Return (X, Y) of the center of cell containing provided text 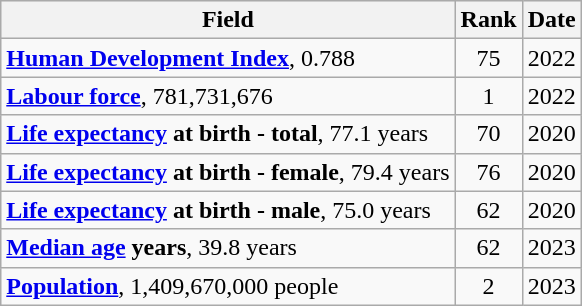
Date (552, 20)
2 (488, 286)
75 (488, 58)
Life expectancy at birth - male, 75.0 years (228, 210)
76 (488, 172)
Rank (488, 20)
1 (488, 96)
Field (228, 20)
Life expectancy at birth - total, 77.1 years (228, 134)
70 (488, 134)
Life expectancy at birth - female, 79.4 years (228, 172)
Human Development Index, 0.788 (228, 58)
Median age years, 39.8 years (228, 248)
Population, 1,409,670,000 people (228, 286)
Labour force, 781,731,676 (228, 96)
